Identify which cell holds the provided text, then report its [X, Y] central coordinate. 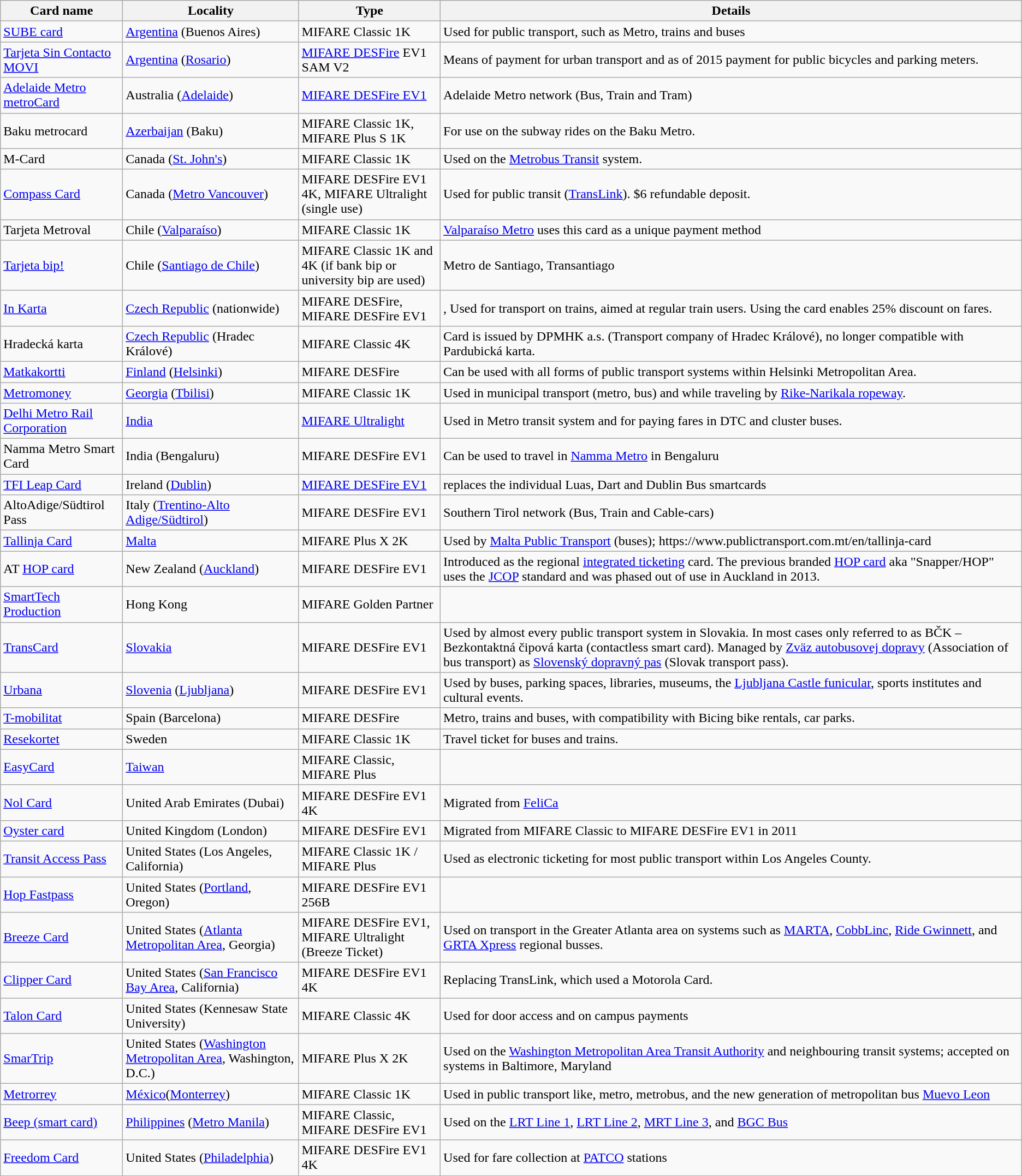
Used in municipal transport (metro, bus) and while traveling by Rike-Narikala ropeway. [732, 392]
MIFARE DESFire EV1 256B [370, 894]
Matkakortti [62, 372]
Compass Card [62, 194]
Locality [211, 11]
Canada (St. John's) [211, 159]
Used in Metro transit system and for paying fares in DTC and cluster buses. [732, 421]
SmarTrip [62, 1059]
MIFARE Ultralight [370, 421]
Baku metrocard [62, 131]
United States (Washington Metropolitan Area, Washington, D.C.) [211, 1059]
Resekortet [62, 739]
Used for door access and on campus payments [732, 1016]
Tallinja Card [62, 541]
Migrated from MIFARE Classic to MIFARE DESFire EV1 in 2011 [732, 831]
In Karta [62, 308]
Means of payment for urban transport and as of 2015 payment for public bicycles and parking meters. [732, 60]
Migrated from FeliCa [732, 802]
Chile (Valparaíso) [211, 230]
Tarjeta Metroval [62, 230]
Card is issued by DPMHK a.s. (Transport company of Hradec Králové), no longer compatible with Pardubická karta. [732, 344]
Used for public transport, such as Metro, trains and buses [732, 32]
United States (Kennesaw State University) [211, 1016]
Replacing TransLink, which used a Motorola Card. [732, 980]
Valparaíso Metro uses this card as a unique payment method [732, 230]
SUBE card [62, 32]
Taiwan [211, 767]
Clipper Card [62, 980]
Hong Kong [211, 605]
Namma Metro Smart Card [62, 456]
Used by Malta Public Transport (buses); https://www.publictransport.com.mt/en/tallinja-card [732, 541]
Georgia (Tbilisi) [211, 392]
Card name [62, 11]
Transit Access Pass [62, 859]
Breeze Card [62, 938]
EasyCard [62, 767]
New Zealand (Auckland) [211, 569]
Used for fare collection at PATCO stations [732, 1158]
India (Bengaluru) [211, 456]
Can be used with all forms of public transport systems within Helsinki Metropolitan Area. [732, 372]
Used for public transit (TransLink). $6 refundable deposit. [732, 194]
Freedom Card [62, 1158]
United States (Portland, Oregon) [211, 894]
For use on the subway rides on the Baku Metro. [732, 131]
México(Monterrey) [211, 1094]
Used on transport in the Greater Atlanta area on systems such as MARTA, CobbLinc, Ride Gwinnett, and GRTA Xpress regional busses. [732, 938]
Italy (Trentino-Alto Adige/Südtirol) [211, 513]
Used by buses, parking spaces, libraries, museums, the Ljubljana Castle funicular, sports institutes and cultural events. [732, 690]
M-Card [62, 159]
MIFARE Classic, MIFARE Plus [370, 767]
Spain (Barcelona) [211, 718]
Azerbaijan (Baku) [211, 131]
, Used for transport on trains, aimed at regular train users. Using the card enables 25% discount on fares. [732, 308]
Metro, trains and buses, with compatibility with Bicing bike rentals, car parks. [732, 718]
Beep (smart card) [62, 1122]
Czech Republic (Hradec Králové) [211, 344]
United States (Philadelphia) [211, 1158]
Australia (Adelaide) [211, 95]
Sweden [211, 739]
Hradecká karta [62, 344]
Oyster card [62, 831]
United States (Los Angeles, California) [211, 859]
Slovakia [211, 647]
Argentina (Buenos Aires) [211, 32]
TransCard [62, 647]
MIFARE DESFire EV1 SAM V2 [370, 60]
T-mobilitat [62, 718]
MIFARE DESFire EV1 4K, MIFARE Ultralight (single use) [370, 194]
Travel ticket for buses and trains. [732, 739]
AltoAdige/Südtirol Pass [62, 513]
Tarjeta bip! [62, 265]
Talon Card [62, 1016]
Used on the LRT Line 1, LRT Line 2, MRT Line 3, and BGC Bus [732, 1122]
Ireland (Dublin) [211, 485]
Canada (Metro Vancouver) [211, 194]
MIFARE Classic 1K / MIFARE Plus [370, 859]
Nol Card [62, 802]
Metro de Santiago, Transantiago [732, 265]
AT HOP card [62, 569]
MIFARE Classic 1K and 4K (if bank bip or university bip are used) [370, 265]
Malta [211, 541]
Slovenia (Ljubljana) [211, 690]
United States (Atlanta Metropolitan Area, Georgia) [211, 938]
Argentina (Rosario) [211, 60]
MIFARE Classic 1K, MIFARE Plus S 1K [370, 131]
Delhi Metro Rail Corporation [62, 421]
Used in public transport like, metro, metrobus, and the new generation of metropolitan bus Muevo Leon [732, 1094]
Czech Republic (nationwide) [211, 308]
Metrorrey [62, 1094]
SmartTech Production [62, 605]
Hop Fastpass [62, 894]
United Kingdom (London) [211, 831]
TFI Leap Card [62, 485]
Used on the Metrobus Transit system. [732, 159]
Can be used to travel in Namma Metro in Bengaluru [732, 456]
MIFARE Golden Partner [370, 605]
Used on the Washington Metropolitan Area Transit Authority and neighbouring transit systems; accepted on systems in Baltimore, Maryland [732, 1059]
Southern Tirol network (Bus, Train and Cable-cars) [732, 513]
United States (San Francisco Bay Area, California) [211, 980]
replaces the individual Luas, Dart and Dublin Bus smartcards [732, 485]
Used as electronic ticketing for most public transport within Los Angeles County. [732, 859]
Metromoney [62, 392]
MIFARE DESFire, MIFARE DESFire EV1 [370, 308]
MIFARE DESFire EV1, MIFARE Ultralight (Breeze Ticket) [370, 938]
Philippines (Metro Manila) [211, 1122]
Finland (Helsinki) [211, 372]
United Arab Emirates (Dubai) [211, 802]
Type [370, 11]
Chile (Santiago de Chile) [211, 265]
MIFARE Classic, MIFARE DESFire EV1 [370, 1122]
Adelaide Metro metroCard [62, 95]
Tarjeta Sin Contacto MOVI [62, 60]
Urbana [62, 690]
Adelaide Metro network (Bus, Train and Tram) [732, 95]
India [211, 421]
Details [732, 11]
